Provide the [X, Y] coordinate of the cell's center where the given text is located.  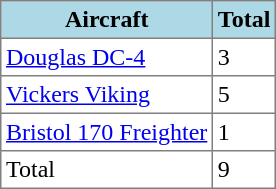
Aircraft [107, 20]
Vickers Viking [107, 95]
1 [244, 132]
5 [244, 95]
9 [244, 170]
3 [244, 57]
Bristol 170 Freighter [107, 132]
Douglas DC-4 [107, 57]
